Pinpoint the cell where the given text exists, returning its [x, y] midpoint coordinate. 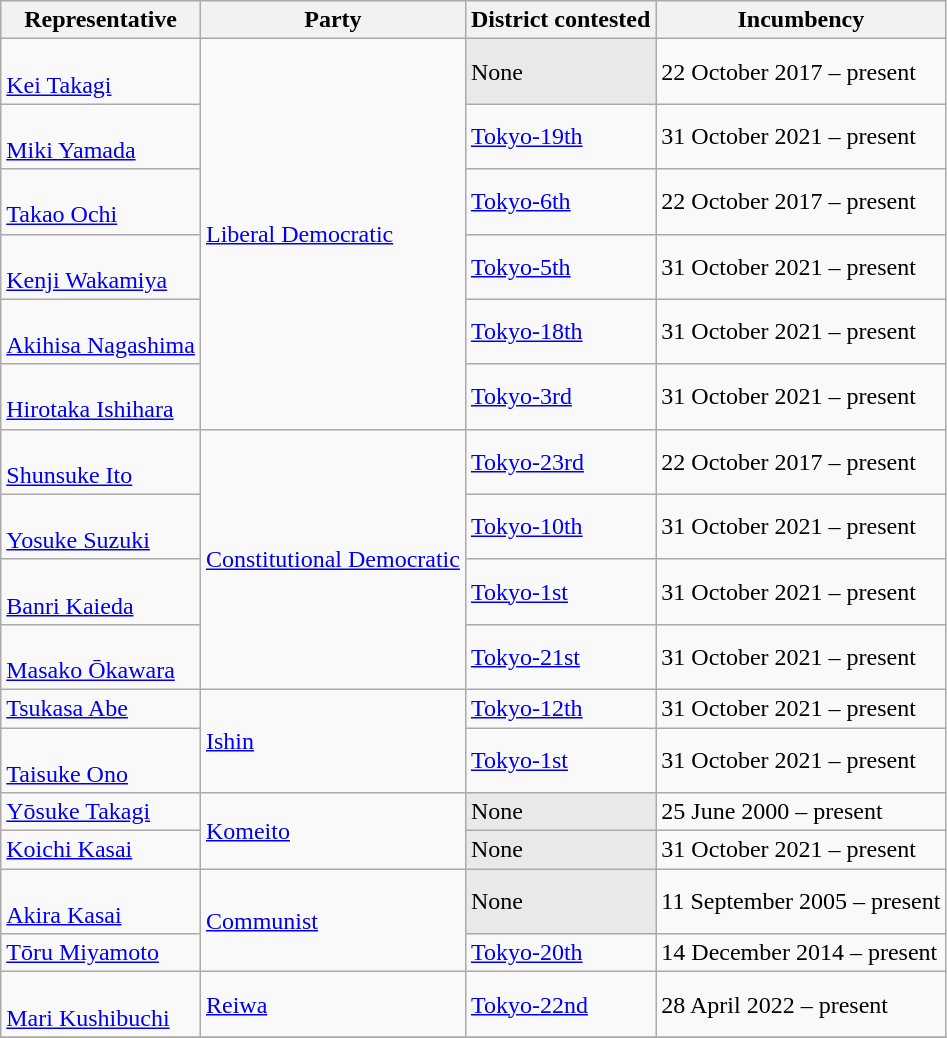
Kei Takagi [101, 72]
Tokyo-10th [560, 526]
Banri Kaieda [101, 592]
Taisuke Ono [101, 760]
Tsukasa Abe [101, 708]
Incumbency [801, 20]
Constitutional Democratic [332, 559]
Tokyo-22nd [560, 1004]
Tokyo-3rd [560, 396]
Tokyo-5th [560, 266]
Akira Kasai [101, 902]
Koichi Kasai [101, 850]
Komeito [332, 831]
Tokyo-21st [560, 656]
14 December 2014 – present [801, 953]
Reiwa [332, 1004]
Communist [332, 920]
Kenji Wakamiya [101, 266]
25 June 2000 – present [801, 812]
Tōru Miyamoto [101, 953]
Tokyo-18th [560, 332]
28 April 2022 – present [801, 1004]
Ishin [332, 740]
Akihisa Nagashima [101, 332]
11 September 2005 – present [801, 902]
Miki Yamada [101, 136]
Tokyo-19th [560, 136]
Tokyo-20th [560, 953]
Mari Kushibuchi [101, 1004]
Tokyo-6th [560, 202]
Takao Ochi [101, 202]
Liberal Democratic [332, 234]
Representative [101, 20]
Masako Ōkawara [101, 656]
District contested [560, 20]
Yōsuke Takagi [101, 812]
Tokyo-23rd [560, 462]
Shunsuke Ito [101, 462]
Tokyo-12th [560, 708]
Hirotaka Ishihara [101, 396]
Party [332, 20]
Yosuke Suzuki [101, 526]
